From the cell containing the given text, extract its center point as (x, y) coordinate. 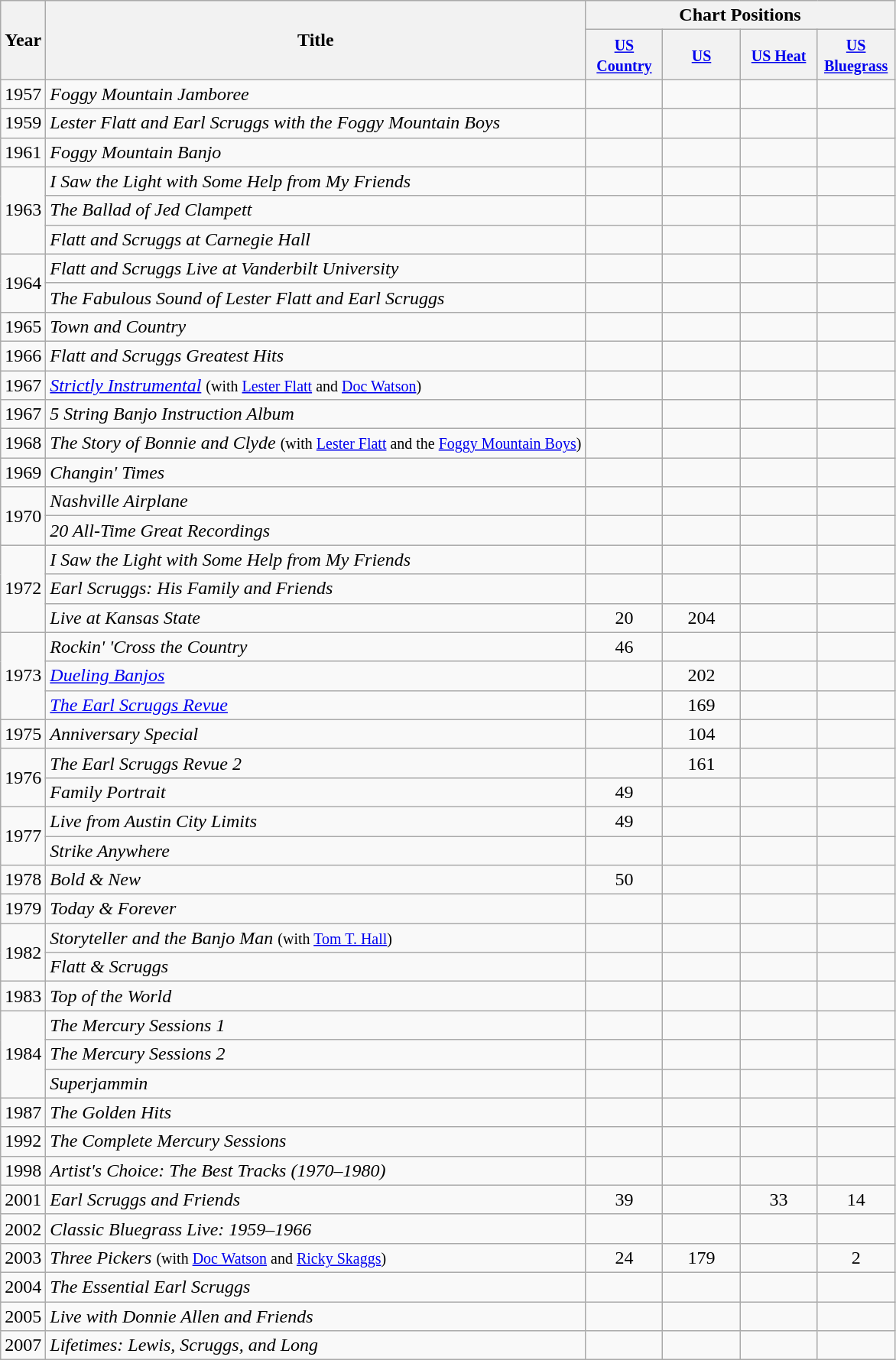
50 (624, 880)
2001 (23, 1199)
1975 (23, 734)
Chart Positions (740, 15)
1964 (23, 283)
1978 (23, 880)
Top of the World (316, 996)
169 (702, 705)
1982 (23, 953)
5 String Banjo Instruction Album (316, 414)
Nashville Airplane (316, 501)
24 (624, 1258)
The Fabulous Sound of Lester Flatt and Earl Scruggs (316, 297)
1973 (23, 676)
204 (702, 618)
Live at Kansas State (316, 618)
2007 (23, 1345)
The Golden Hits (316, 1112)
Three Pickers (with Doc Watson and Ricky Skaggs) (316, 1258)
Flatt and Scruggs Live at Vanderbilt University (316, 268)
The Essential Earl Scruggs (316, 1287)
46 (624, 647)
1976 (23, 777)
1998 (23, 1170)
Today & Forever (316, 909)
2003 (23, 1258)
Strike Anywhere (316, 851)
161 (702, 763)
US Heat (778, 55)
33 (778, 1199)
The Earl Scruggs Revue 2 (316, 763)
2004 (23, 1287)
1970 (23, 516)
Lester Flatt and Earl Scruggs with the Foggy Mountain Boys (316, 123)
Lifetimes: Lewis, Scruggs, and Long (316, 1345)
Flatt & Scruggs (316, 967)
1972 (23, 589)
Foggy Mountain Jamboree (316, 94)
104 (702, 734)
1963 (23, 210)
US Country (624, 55)
The Complete Mercury Sessions (316, 1141)
Rockin' 'Cross the Country (316, 647)
1977 (23, 836)
Live with Donnie Allen and Friends (316, 1316)
1987 (23, 1112)
Year (23, 40)
Family Portrait (316, 792)
39 (624, 1199)
Changin' Times (316, 472)
Superjammin (316, 1083)
Earl Scruggs and Friends (316, 1199)
The Earl Scruggs Revue (316, 705)
14 (856, 1199)
2 (856, 1258)
The Ballad of Jed Clampett (316, 210)
1992 (23, 1141)
1969 (23, 472)
20 (624, 618)
1959 (23, 123)
Earl Scruggs: His Family and Friends (316, 589)
Classic Bluegrass Live: 1959–1966 (316, 1229)
1983 (23, 996)
Flatt and Scruggs at Carnegie Hall (316, 239)
1966 (23, 355)
Title (316, 40)
1968 (23, 443)
The Mercury Sessions 2 (316, 1054)
1965 (23, 326)
2002 (23, 1229)
Live from Austin City Limits (316, 821)
Artist's Choice: The Best Tracks (1970–1980) (316, 1170)
Anniversary Special (316, 734)
1961 (23, 152)
Bold & New (316, 880)
The Story of Bonnie and Clyde (with Lester Flatt and the Foggy Mountain Boys) (316, 443)
Strictly Instrumental (with Lester Flatt and Doc Watson) (316, 385)
1984 (23, 1054)
20 All-Time Great Recordings (316, 531)
Storyteller and the Banjo Man (with Tom T. Hall) (316, 938)
Town and Country (316, 326)
US Bluegrass (856, 55)
2005 (23, 1316)
1957 (23, 94)
The Mercury Sessions 1 (316, 1025)
US (702, 55)
Flatt and Scruggs Greatest Hits (316, 355)
1979 (23, 909)
Foggy Mountain Banjo (316, 152)
Dueling Banjos (316, 676)
179 (702, 1258)
202 (702, 676)
